Search for the cell housing the specified text and yield its (x, y) center coordinate. 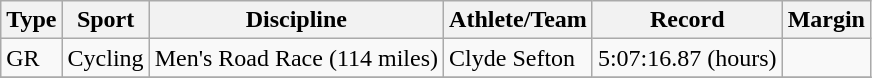
Type (32, 20)
5:07:16.87 (hours) (687, 58)
Cycling (106, 58)
Margin (826, 20)
Discipline (296, 20)
Men's Road Race (114 miles) (296, 58)
Athlete/Team (518, 20)
Sport (106, 20)
GR (32, 58)
Clyde Sefton (518, 58)
Record (687, 20)
